Identify which cell holds the provided text, then report its [x, y] central coordinate. 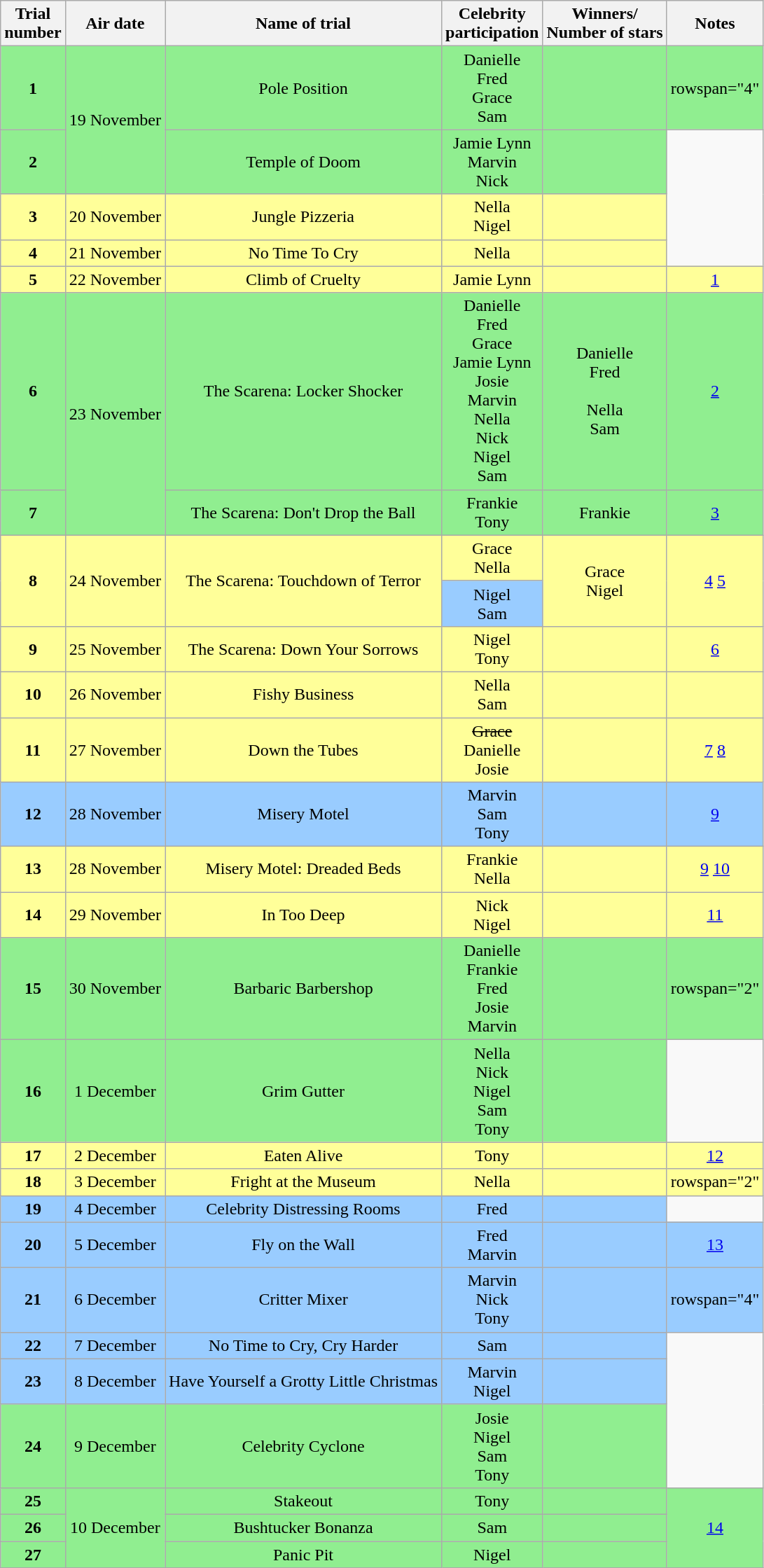
23 November [115, 414]
FrankieNella [492, 870]
22 November [115, 279]
7 December [115, 1345]
DanielleFredGraceSam [492, 88]
27 November [115, 749]
Pole Position [304, 88]
The Scarena: Down Your Sorrows [304, 648]
8 December [115, 1381]
24 [33, 1445]
17 [33, 1156]
Barbaric Barbershop [304, 989]
NellaNickNigelSamTony [492, 1091]
26 [33, 1527]
Fishy Business [304, 695]
Winners/Number of stars [605, 24]
Grim Gutter [304, 1091]
FrankieTony [492, 513]
DanielleFredGraceJamie LynnJosieMarvinNellaNickNigelSam [492, 391]
5 December [115, 1245]
Celebrity Cyclone [304, 1445]
No Time To Cry [304, 253]
29 November [115, 915]
Name of trial [304, 24]
6 December [115, 1300]
25 [33, 1501]
Misery Motel [304, 814]
Fright at the Museum [304, 1182]
DanielleFredNellaSam [605, 391]
22 [33, 1345]
1 December [115, 1091]
25 November [115, 648]
The Scarena: Don't Drop the Ball [304, 513]
10 December [115, 1527]
23 [33, 1381]
Jungle Pizzeria [304, 217]
15 [33, 989]
NellaSam [492, 695]
NellaNigel [492, 217]
2 December [115, 1156]
Celebrity Distressing Rooms [304, 1209]
4 5 [715, 581]
MarvinSamTony [492, 814]
Fred [492, 1209]
GraceNigel [605, 581]
In Too Deep [304, 915]
10 [33, 695]
7 8 [715, 749]
9 10 [715, 870]
DanielleFrankieFredJosieMarvin [492, 989]
9 December [115, 1445]
No Time to Cry, Cry Harder [304, 1345]
Have Yourself a Grotty Little Christmas [304, 1381]
NickNigel [492, 915]
Jamie Lynn [492, 279]
Trialnumber [33, 24]
19 November [115, 120]
The Scarena: Locker Shocker [304, 391]
Climb of Cruelty [304, 279]
26 November [115, 695]
20 November [115, 217]
7 [33, 513]
NigelTony [492, 648]
Stakeout [304, 1501]
4 December [115, 1209]
27 [33, 1554]
The Scarena: Touchdown of Terror [304, 581]
Misery Motel: Dreaded Beds [304, 870]
30 November [115, 989]
5 [33, 279]
FredMarvin [492, 1245]
18 [33, 1182]
MarvinNigel [492, 1381]
16 [33, 1091]
Temple of Doom [304, 162]
Jamie LynnMarvinNick [492, 162]
GraceNella [492, 557]
Notes [715, 24]
Frankie [605, 513]
Critter Mixer [304, 1300]
Down the Tubes [304, 749]
3 December [115, 1182]
Fly on the Wall [304, 1245]
MarvinNickTony [492, 1300]
Eaten Alive [304, 1156]
JosieNigelSamTony [492, 1445]
Panic Pit [304, 1554]
19 [33, 1209]
Nigel [492, 1554]
21 November [115, 253]
GraceDanielleJosie [492, 749]
NigelSam [492, 604]
24 November [115, 581]
4 [33, 253]
8 [33, 581]
Air date [115, 24]
Celebrityparticipation [492, 24]
Bushtucker Bonanza [304, 1527]
20 [33, 1245]
21 [33, 1300]
